For the text-containing cell, return its midpoint in [X, Y] coordinate format. 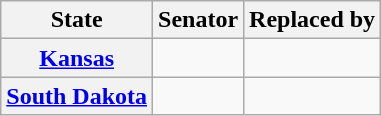
Senator [198, 20]
Kansas [77, 58]
South Dakota [77, 96]
State [77, 20]
Replaced by [312, 20]
